Scan for the cell matching the given text and deliver its (x, y) coordinate at center. 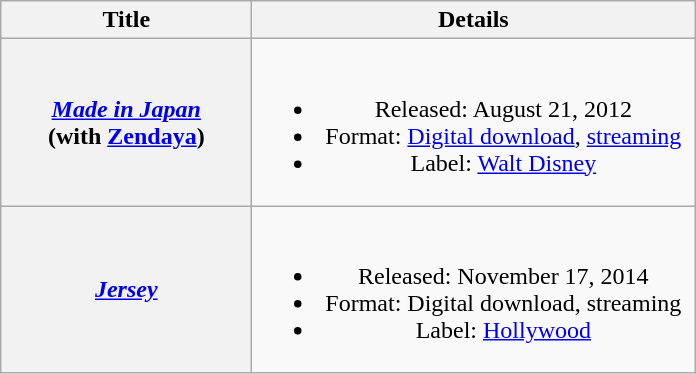
Released: November 17, 2014Format: Digital download, streamingLabel: Hollywood (474, 290)
Title (126, 20)
Details (474, 20)
Made in Japan(with Zendaya) (126, 122)
Released: August 21, 2012Format: Digital download, streamingLabel: Walt Disney (474, 122)
Jersey (126, 290)
